Determine the (x, y) coordinate at the center of the cell enclosing the given text.  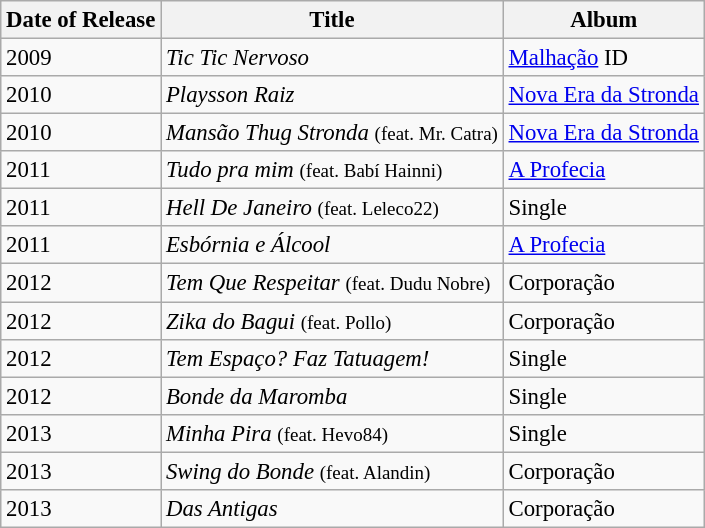
Tudo pra mim (feat. Babí Hainni) (332, 170)
Title (332, 20)
Minha Pira (feat. Hevo84) (332, 433)
Zika do Bagui (feat. Pollo) (332, 321)
Bonde da Maromba (332, 396)
Tem Que Respeitar (feat. Dudu Nobre) (332, 283)
Tic Tic Nervoso (332, 58)
Malhação ID (604, 58)
Playsson Raiz (332, 95)
Album (604, 20)
Swing do Bonde (feat. Alandin) (332, 471)
2009 (81, 58)
Tem Espaço? Faz Tatuagem! (332, 358)
Date of Release (81, 20)
Hell De Janeiro (feat. Leleco22) (332, 208)
Das Antigas (332, 509)
Mansão Thug Stronda (feat. Mr. Catra) (332, 133)
Esbórnia e Álcool (332, 245)
